Extract the [x, y] coordinate from the center of the cell holding the provided text.  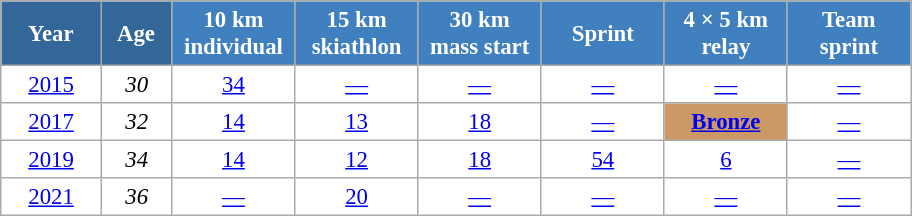
54 [602, 160]
4 × 5 km relay [726, 34]
2019 [52, 160]
2015 [52, 85]
20 [356, 197]
36 [136, 197]
30 [136, 85]
Team sprint [848, 34]
Bronze [726, 122]
10 km individual [234, 34]
Sprint [602, 34]
15 km skiathlon [356, 34]
32 [136, 122]
2017 [52, 122]
Year [52, 34]
12 [356, 160]
2021 [52, 197]
6 [726, 160]
13 [356, 122]
Age [136, 34]
30 km mass start [480, 34]
